Provide the [x, y] coordinate of the cell's center where the given text is located.  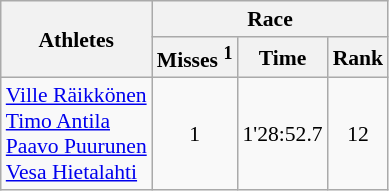
Race [270, 19]
Rank [358, 58]
Misses 1 [195, 58]
Time [282, 58]
Ville RäikkönenTimo AntilaPaavo PuurunenVesa Hietalahti [76, 134]
12 [358, 134]
Athletes [76, 40]
1'28:52.7 [282, 134]
1 [195, 134]
